Output the [X, Y] coordinate of the center of the cell containing the given text.  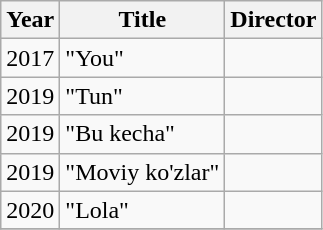
"You" [142, 58]
"Bu kecha" [142, 134]
"Lola" [142, 210]
"Tun" [142, 96]
2017 [30, 58]
"Moviy ko'zlar" [142, 172]
Title [142, 20]
Director [274, 20]
2020 [30, 210]
Year [30, 20]
